For the text-containing cell, return its midpoint in (x, y) coordinate format. 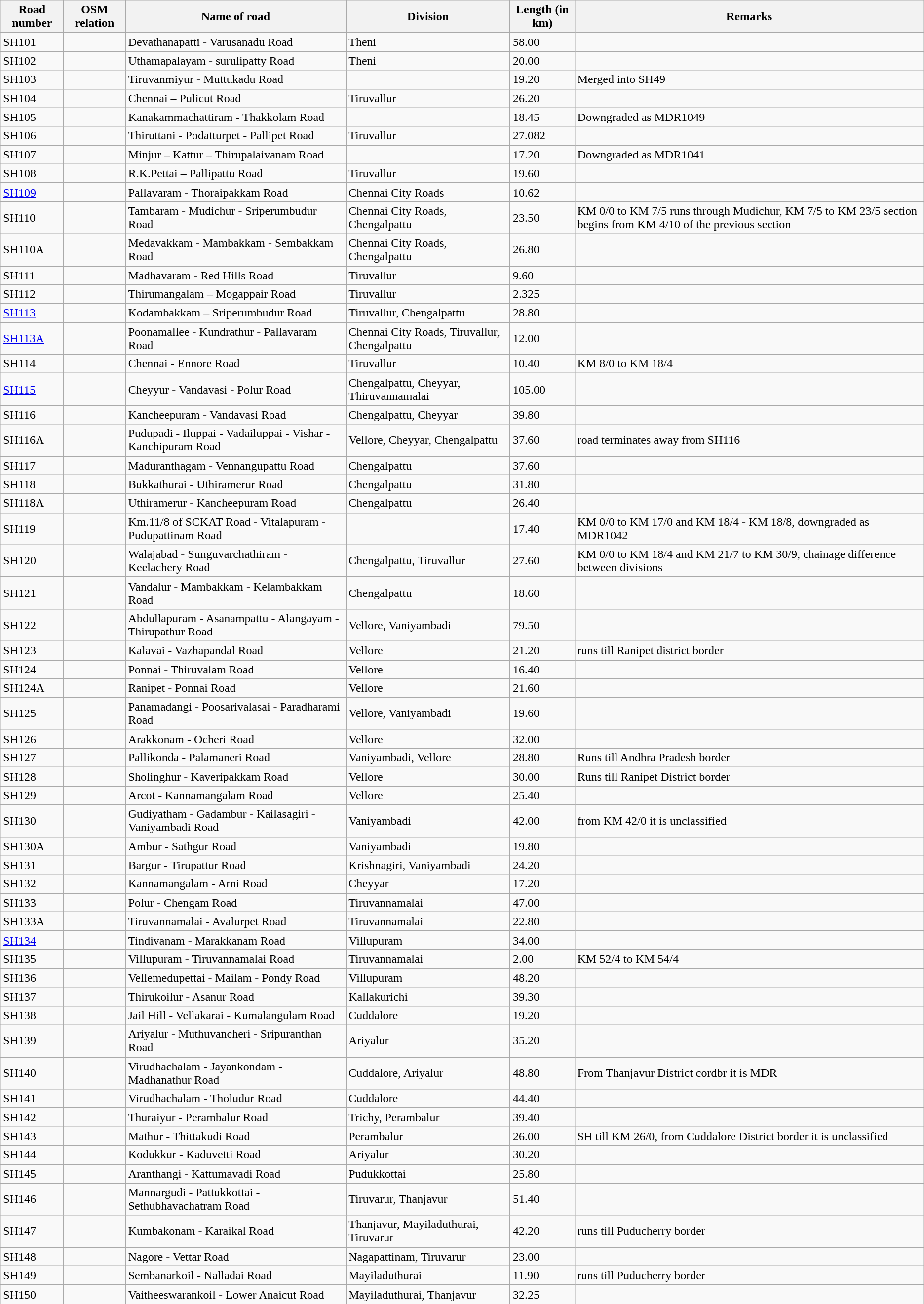
35.20 (542, 1041)
SH132 (32, 884)
26.20 (542, 98)
Merged into SH49 (749, 79)
SH150 (32, 1294)
SH107 (32, 155)
18.45 (542, 117)
Chengalpattu, Cheyyar, Thiruvannamalai (428, 389)
42.00 (542, 821)
Polur - Chengam Road (236, 903)
SH130A (32, 846)
Ariyalur - Muthuvancheri - Sripuranthan Road (236, 1041)
12.00 (542, 339)
Pudukkottai (428, 1174)
Nagapattinam, Tiruvarur (428, 1257)
16.40 (542, 669)
Devathanapatti - Varusanadu Road (236, 42)
25.80 (542, 1174)
18.60 (542, 593)
Minjur – Kattur – Thirupalaivanam Road (236, 155)
Krishnagiri, Vaniyambadi (428, 865)
Uthamapalayam - surulipatty Road (236, 61)
Pudupadi - Iluppai - Vadailuppai - Vishar - Kanchipuram Road (236, 440)
SH120 (32, 561)
26.40 (542, 503)
SH133A (32, 921)
Mayiladuthurai (428, 1275)
21.20 (542, 650)
runs till Ranipet district border (749, 650)
SH133 (32, 903)
Kalavai - Vazhapandal Road (236, 650)
Downgraded as MDR1049 (749, 117)
Ambur - Sathgur Road (236, 846)
26.00 (542, 1136)
23.00 (542, 1257)
9.60 (542, 275)
Tindivanam - Marakkanam Road (236, 940)
SH103 (32, 79)
Chennai City Roads, Tiruvallur, Chengalpattu (428, 339)
Ranipet - Ponnai Road (236, 688)
KM 0/0 to KM 17/0 and KM 18/4 - KM 18/8, downgraded as MDR1042 (749, 528)
SH130 (32, 821)
Aranthangi - Kattumavadi Road (236, 1174)
23.50 (542, 217)
51.40 (542, 1199)
SH129 (32, 795)
42.20 (542, 1231)
39.30 (542, 997)
Kanakammachattiram - Thakkolam Road (236, 117)
SH137 (32, 997)
32.00 (542, 739)
SH139 (32, 1041)
SH143 (32, 1136)
Cheyyar (428, 884)
SH118 (32, 484)
SH125 (32, 714)
Chennai - Ennore Road (236, 364)
Kodambakkam – Sriperumbudur Road (236, 313)
32.25 (542, 1294)
SH105 (32, 117)
19.80 (542, 846)
Tambaram - Mudichur - Sriperumbudur Road (236, 217)
Nagore - Vettar Road (236, 1257)
Kannamangalam - Arni Road (236, 884)
SH110 (32, 217)
Maduranthagam - Vennangupattu Road (236, 466)
11.90 (542, 1275)
48.20 (542, 978)
SH106 (32, 136)
Panamadangi - Poosarivalasai - Paradharami Road (236, 714)
SH144 (32, 1155)
Virudhachalam - Jayankondam - Madhanathur Road (236, 1073)
SH104 (32, 98)
SH141 (32, 1099)
Thiruttani - Podatturpet - Pallipet Road (236, 136)
SH122 (32, 625)
Chengalpattu, Cheyyar (428, 415)
Vandalur - Mambakkam - Kelambakkam Road (236, 593)
SH118A (32, 503)
30.00 (542, 777)
Km.11/8 of SCKAT Road - Vitalapuram - Pudupattinam Road (236, 528)
Pallavaram - Thoraipakkam Road (236, 192)
105.00 (542, 389)
SH136 (32, 978)
SH114 (32, 364)
Gudiyatham - Gadambur - Kailasagiri - Vaniyambadi Road (236, 821)
79.50 (542, 625)
Sembanarkoil - Nalladai Road (236, 1275)
SH134 (32, 940)
SH101 (32, 42)
2.00 (542, 959)
SH116 (32, 415)
27.60 (542, 561)
OSM relation (95, 17)
SH112 (32, 294)
10.40 (542, 364)
SH142 (32, 1117)
SH113 (32, 313)
SH149 (32, 1275)
31.80 (542, 484)
SH124A (32, 688)
Trichy, Perambalur (428, 1117)
Uthiramerur - Kancheepuram Road (236, 503)
SH131 (32, 865)
Kancheepuram - Vandavasi Road (236, 415)
34.00 (542, 940)
SH113A (32, 339)
21.60 (542, 688)
Medavakkam - Mambakkam - Sembakkam Road (236, 250)
Abdullapuram - Asanampattu - Alangayam - Thirupathur Road (236, 625)
From Thanjavur District cordbr it is MDR (749, 1073)
Chennai – Pulicut Road (236, 98)
58.00 (542, 42)
Division (428, 17)
SH124 (32, 669)
SH116A (32, 440)
Thirumangalam – Mogappair Road (236, 294)
SH146 (32, 1199)
Length (in km) (542, 17)
Downgraded as MDR1041 (749, 155)
25.40 (542, 795)
Tiruvanmiyur - Muttukadu Road (236, 79)
KM 52/4 to KM 54/4 (749, 959)
Vaniyambadi, Vellore (428, 758)
Runs till Andhra Pradesh border (749, 758)
Bukkathurai - Uthiramerur Road (236, 484)
SH109 (32, 192)
SH115 (32, 389)
Mannargudi - Pattukkottai - Sethubhavachatram Road (236, 1199)
Arakkonam - Ocheri Road (236, 739)
Chennai City Roads (428, 192)
Tiruvannamalai - Avalurpet Road (236, 921)
Vellore, Cheyyar, Chengalpattu (428, 440)
Poonamallee - Kundrathur - Pallavaram Road (236, 339)
22.80 (542, 921)
Vaitheeswarankoil - Lower Anaicut Road (236, 1294)
Thuraiyur - Perambalur Road (236, 1117)
Tiruvarur, Thanjavur (428, 1199)
SH102 (32, 61)
Kodukkur - Kaduvetti Road (236, 1155)
KM 8/0 to KM 18/4 (749, 364)
47.00 (542, 903)
39.40 (542, 1117)
30.20 (542, 1155)
SH121 (32, 593)
SH till KM 26/0, from Cuddalore District border it is unclassified (749, 1136)
Jail Hill - Vellakarai - Kumalangulam Road (236, 1016)
Vellemedupettai - Mailam - Pondy Road (236, 978)
Runs till Ranipet District border (749, 777)
KM 0/0 to KM 18/4 and KM 21/7 to KM 30/9, chainage difference between divisions (749, 561)
Bargur - Tirupattur Road (236, 865)
Mathur - Thittakudi Road (236, 1136)
44.40 (542, 1099)
SH138 (32, 1016)
Walajabad - Sunguvarchathiram - Keelachery Road (236, 561)
Cuddalore, Ariyalur (428, 1073)
SH119 (32, 528)
Kallakurichi (428, 997)
48.80 (542, 1073)
Cheyyur - Vandavasi - Polur Road (236, 389)
SH111 (32, 275)
SH126 (32, 739)
SH140 (32, 1073)
SH127 (32, 758)
Pallikonda - Palamaneri Road (236, 758)
SH108 (32, 173)
Thirukoilur - Asanur Road (236, 997)
27.082 (542, 136)
Tiruvallur, Chengalpattu (428, 313)
SH123 (32, 650)
SH110A (32, 250)
Villupuram - Tiruvannamalai Road (236, 959)
from KM 42/0 it is unclassified (749, 821)
SH117 (32, 466)
KM 0/0 to KM 7/5 runs through Mudichur, KM 7/5 to KM 23/5 section begins from KM 4/10 of the previous section (749, 217)
SH147 (32, 1231)
Madhavaram - Red Hills Road (236, 275)
R.K.Pettai – Pallipattu Road (236, 173)
Sholinghur - Kaveripakkam Road (236, 777)
39.80 (542, 415)
Road number (32, 17)
Remarks (749, 17)
Ponnai - Thiruvalam Road (236, 669)
Arcot - Kannamangalam Road (236, 795)
17.40 (542, 528)
SH145 (32, 1174)
SH128 (32, 777)
24.20 (542, 865)
Kumbakonam - Karaikal Road (236, 1231)
SH148 (32, 1257)
20.00 (542, 61)
Name of road (236, 17)
26.80 (542, 250)
Virudhachalam - Tholudur Road (236, 1099)
Thanjavur, Mayiladuthurai, Tiruvarur (428, 1231)
Mayiladuthurai, Thanjavur (428, 1294)
2.325 (542, 294)
10.62 (542, 192)
SH135 (32, 959)
Chengalpattu, Tiruvallur (428, 561)
Perambalur (428, 1136)
road terminates away from SH116 (749, 440)
